Locate the cell with the specified text and output its (X, Y) center coordinate. 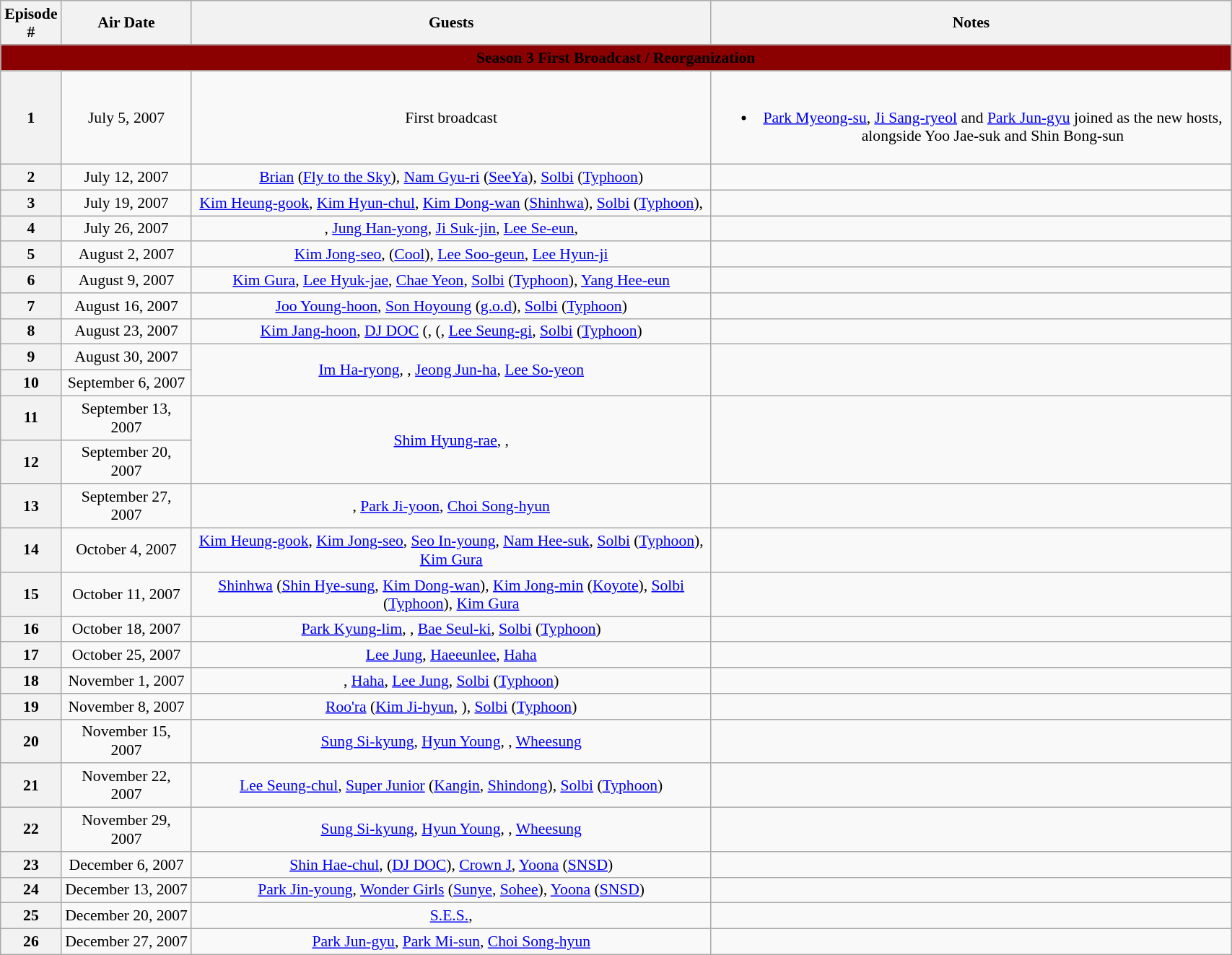
December 20, 2007 (126, 916)
October 25, 2007 (126, 655)
Roo'ra (Kim Ji-hyun, ), Solbi (Typhoon) (451, 707)
December 27, 2007 (126, 942)
November 29, 2007 (126, 830)
July 5, 2007 (126, 118)
Season 3 First Broadcast / Reorganization (616, 58)
13 (31, 507)
August 9, 2007 (126, 280)
, Park Ji-yoon, Choi Song-hyun (451, 507)
Notes (971, 23)
Shin Hae-chul, (DJ DOC), Crown J, Yoona (SNSD) (451, 865)
Lee Jung, Haeeunlee, Haha (451, 655)
September 27, 2007 (126, 507)
Joo Young-hoon, Son Hoyoung (g.o.d), Solbi (Typhoon) (451, 306)
26 (31, 942)
Kim Jang-hoon, DJ DOC (, (, Lee Seung-gi, Solbi (Typhoon) (451, 331)
December 13, 2007 (126, 890)
S.E.S., (451, 916)
8 (31, 331)
5 (31, 255)
August 2, 2007 (126, 255)
November 22, 2007 (126, 785)
9 (31, 357)
10 (31, 383)
November 1, 2007 (126, 681)
19 (31, 707)
December 6, 2007 (126, 865)
2 (31, 178)
September 13, 2007 (126, 417)
Lee Seung-chul, Super Junior (Kangin, Shindong), Solbi (Typhoon) (451, 785)
21 (31, 785)
22 (31, 830)
August 16, 2007 (126, 306)
17 (31, 655)
1 (31, 118)
, Haha, Lee Jung, Solbi (Typhoon) (451, 681)
September 20, 2007 (126, 462)
11 (31, 417)
23 (31, 865)
Kim Heung-gook, Kim Hyun-chul, Kim Dong-wan (Shinhwa), Solbi (Typhoon), (451, 203)
August 23, 2007 (126, 331)
Kim Gura, Lee Hyuk-jae, Chae Yeon, Solbi (Typhoon), Yang Hee-eun (451, 280)
Episode # (31, 23)
4 (31, 229)
16 (31, 629)
November 8, 2007 (126, 707)
15 (31, 595)
August 30, 2007 (126, 357)
Im Ha-ryong, , Jeong Jun-ha, Lee So-yeon (451, 370)
Park Jun-gyu, Park Mi-sun, Choi Song-hyun (451, 942)
Guests (451, 23)
October 18, 2007 (126, 629)
Shinhwa (Shin Hye-sung, Kim Dong-wan), Kim Jong-min (Koyote), Solbi (Typhoon), Kim Gura (451, 595)
Kim Jong-seo, (Cool), Lee Soo-geun, Lee Hyun-ji (451, 255)
20 (31, 741)
July 26, 2007 (126, 229)
Park Jin-young, Wonder Girls (Sunye, Sohee), Yoona (SNSD) (451, 890)
Kim Heung-gook, Kim Jong-seo, Seo In-young, Nam Hee-suk, Solbi (Typhoon), Kim Gura (451, 550)
First broadcast (451, 118)
, Jung Han-yong, Ji Suk-jin, Lee Se-eun, (451, 229)
7 (31, 306)
Park Myeong-su, Ji Sang-ryeol and Park Jun-gyu joined as the new hosts, alongside Yoo Jae-suk and Shin Bong-sun (971, 118)
Air Date (126, 23)
July 12, 2007 (126, 178)
October 11, 2007 (126, 595)
6 (31, 280)
18 (31, 681)
12 (31, 462)
14 (31, 550)
November 15, 2007 (126, 741)
25 (31, 916)
Brian (Fly to the Sky), Nam Gyu-ri (SeeYa), Solbi (Typhoon) (451, 178)
September 6, 2007 (126, 383)
July 19, 2007 (126, 203)
Shim Hyung-rae, , (451, 440)
Park Kyung-lim, , Bae Seul-ki, Solbi (Typhoon) (451, 629)
24 (31, 890)
October 4, 2007 (126, 550)
3 (31, 203)
